Locate the cell with the specified text and output its (x, y) center coordinate. 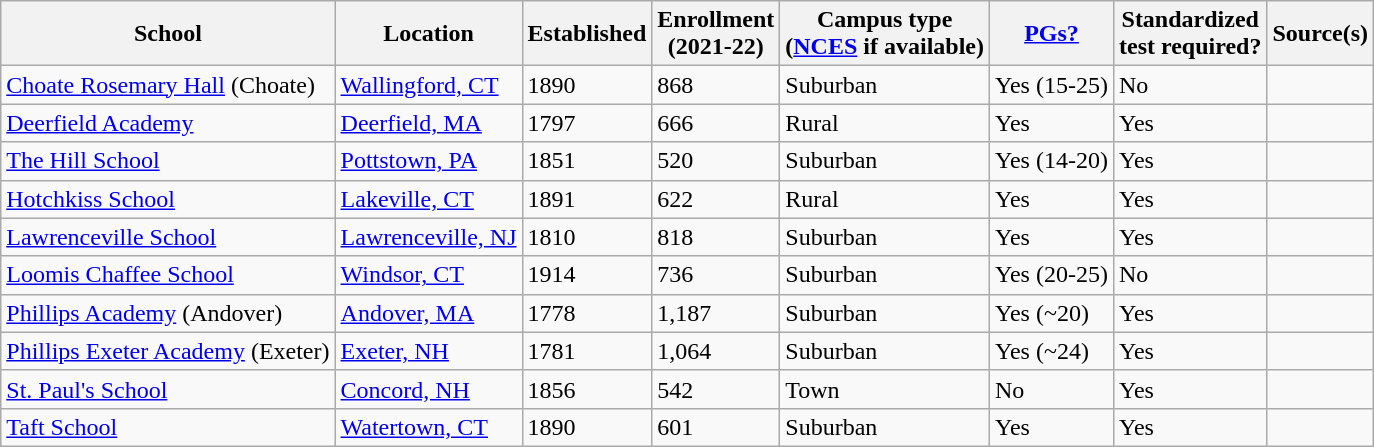
1856 (587, 389)
Wallingford, CT (428, 85)
Yes (15-25) (1052, 85)
1797 (587, 123)
Deerfield, MA (428, 123)
520 (716, 161)
St. Paul's School (168, 389)
Established (587, 34)
Lawrenceville School (168, 237)
Yes (~20) (1052, 313)
Concord, NH (428, 389)
Enrollment(2021-22) (716, 34)
1781 (587, 351)
Yes (~24) (1052, 351)
622 (716, 199)
601 (716, 427)
PGs? (1052, 34)
1851 (587, 161)
Hotchkiss School (168, 199)
1,187 (716, 313)
1914 (587, 275)
Loomis Chaffee School (168, 275)
Campus type(NCES if available) (885, 34)
Watertown, CT (428, 427)
Exeter, NH (428, 351)
1,064 (716, 351)
Source(s) (1320, 34)
Windsor, CT (428, 275)
Town (885, 389)
542 (716, 389)
1891 (587, 199)
Location (428, 34)
Standardizedtest required? (1190, 34)
School (168, 34)
818 (716, 237)
868 (716, 85)
Lawrenceville, NJ (428, 237)
1810 (587, 237)
Choate Rosemary Hall (Choate) (168, 85)
Lakeville, CT (428, 199)
Yes (20-25) (1052, 275)
736 (716, 275)
Phillips Exeter Academy (Exeter) (168, 351)
666 (716, 123)
Taft School (168, 427)
Deerfield Academy (168, 123)
1778 (587, 313)
Phillips Academy (Andover) (168, 313)
The Hill School (168, 161)
Andover, MA (428, 313)
Pottstown, PA (428, 161)
Yes (14-20) (1052, 161)
